Find where the given text appears and provide that cell's center as (X, Y) coordinate. 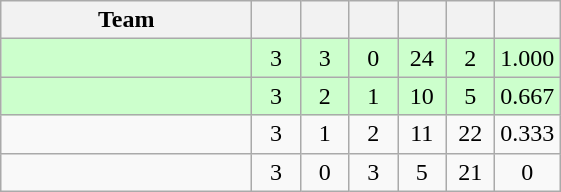
1.000 (528, 58)
22 (470, 134)
21 (470, 172)
0.333 (528, 134)
0.667 (528, 96)
11 (422, 134)
10 (422, 96)
Team (126, 20)
24 (422, 58)
